Locate the cell with the specified text and output its (X, Y) center coordinate. 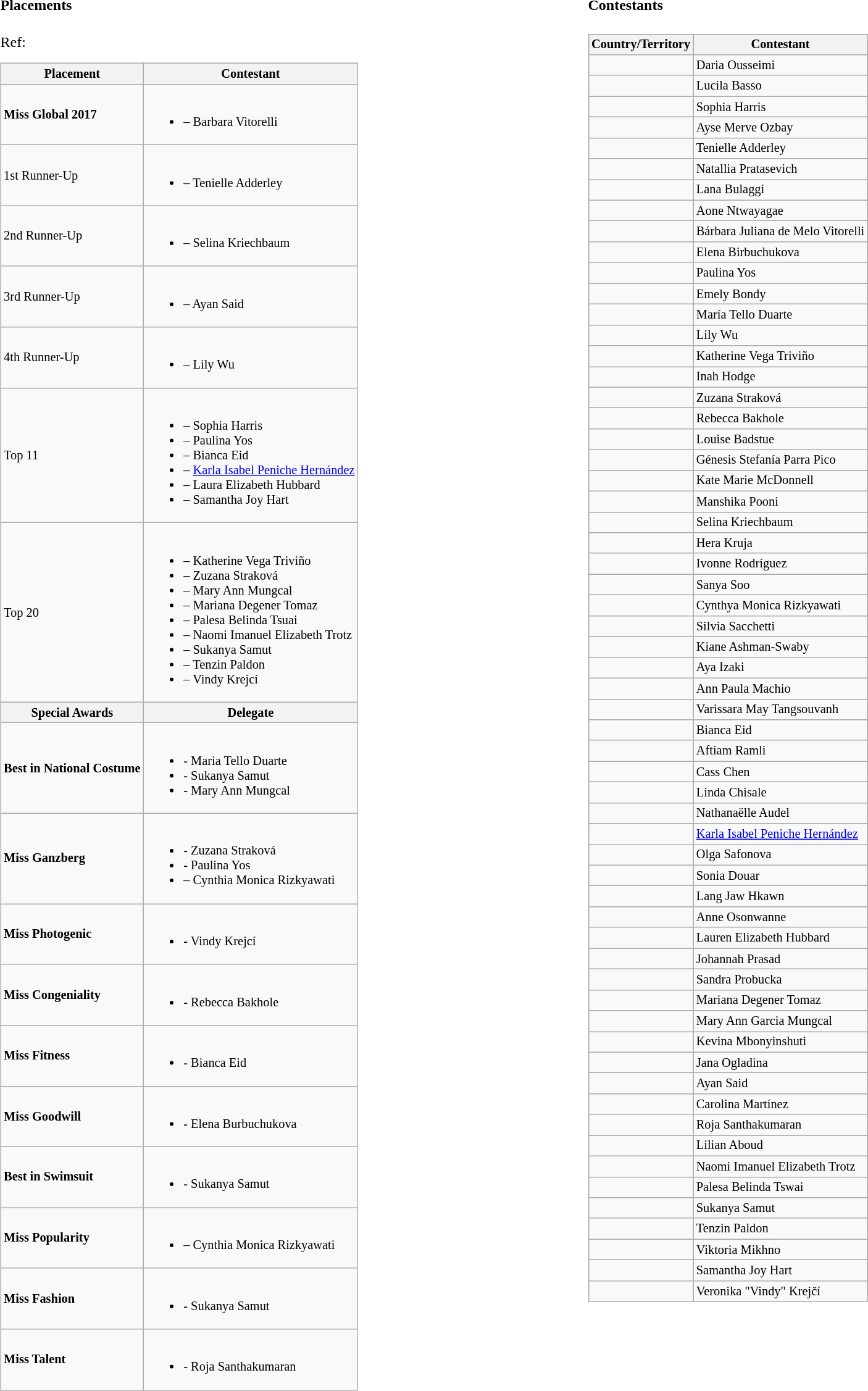
4th Runner-Up (72, 357)
Sanya Soo (780, 585)
Karla Isabel Peniche Hernández (780, 834)
Special Awards (72, 712)
Olga Safonova (780, 855)
Kevina Mbonyinshuti (780, 1042)
Miss Ganzberg (72, 858)
Aftiam Ramli (780, 751)
– Tenielle Adderley (251, 175)
Mariana Degener Tomaz (780, 1000)
Miss Goodwill (72, 1116)
Bianca Eid (780, 730)
Ann Paula Machio (780, 688)
Tenzin Paldon (780, 1229)
Jana Ogladina (780, 1063)
Naomi Imanuel Elizabeth Trotz (780, 1166)
- Maria Tello Duarte - Sukanya Samut - Mary Ann Mungcal (251, 768)
Lilian Aboud (780, 1146)
Bárbara Juliana de Melo Vitorelli (780, 232)
Lauren Elizabeth Hubbard (780, 938)
Génesis Stefanía Parra Pico (780, 460)
- Roja Santhakumaran (251, 1360)
Sonia Douar (780, 875)
Aone Ntwayagae (780, 211)
Sandra Probucka (780, 980)
Miss Fitness (72, 1056)
– Lily Wu (251, 357)
Natallia Pratasevich (780, 169)
Miss Fashion (72, 1298)
Kiane Ashman-Swaby (780, 647)
Top 20 (72, 612)
Zuzana Straková (780, 398)
2nd Runner-Up (72, 236)
Miss Photogenic (72, 934)
Hera Kruja (780, 543)
Best in National Costume (72, 768)
Miss Global 2017 (72, 114)
Louise Badstue (780, 440)
Samantha Joy Hart (780, 1271)
- Elena Burbuchukova (251, 1116)
– Selina Kriechbaum (251, 236)
Delegate (251, 712)
Varissara May Tangsouvanh (780, 709)
Ayan Said (780, 1084)
Sophia Harris (780, 107)
Miss Congeniality (72, 995)
Nathanaëlle Audel (780, 813)
1st Runner-Up (72, 175)
Paulina Yos (780, 273)
– Barbara Vitorelli (251, 114)
Daria Ousseimi (780, 65)
Palesa Belinda Tswai (780, 1187)
Country/Territory (641, 44)
Cass Chen (780, 772)
Rebecca Bakhole (780, 419)
Linda Chisale (780, 793)
Emely Bondy (780, 294)
Selina Kriechbaum (780, 522)
Anne Osonwanne (780, 917)
Lang Jaw Hkawn (780, 896)
Inah Hodge (780, 377)
3rd Runner-Up (72, 296)
Placement (72, 73)
Elena Birbuchukova (780, 253)
Carolina Martínez (780, 1105)
- Bianca Eid (251, 1056)
Mary Ann Garcia Mungcal (780, 1021)
Ivonne Rodríguez (780, 564)
- Vindy Krejcí (251, 934)
- Rebecca Bakhole (251, 995)
– Ayan Said (251, 296)
Johannah Prasad (780, 959)
Miss Popularity (72, 1238)
Cynthya Monica Rizkyawati (780, 606)
Katherine Vega Triviño (780, 356)
– Sophia Harris – Paulina Yos – Bianca Eid – Karla Isabel Peniche Hernández – Laura Elizabeth Hubbard – Samantha Joy Hart (251, 455)
Roja Santhakumaran (780, 1125)
Manshika Pooni (780, 501)
Miss Talent (72, 1360)
Sukanya Samut (780, 1208)
Best in Swimsuit (72, 1177)
Kate Marie McDonnell (780, 481)
Viktoria Mikhno (780, 1250)
- Zuzana Straková - Paulina Yos – Cynthia Monica Rizkyawati (251, 858)
Lucila Basso (780, 86)
Ayse Merve Ozbay (780, 128)
Lana Bulaggi (780, 190)
Tenielle Adderley (780, 148)
Veronika "Vindy" Krejčí (780, 1291)
Aya Izaki (780, 668)
María Tello Duarte (780, 315)
– Cynthia Monica Rizkyawati (251, 1238)
Top 11 (72, 455)
Silvia Sacchetti (780, 626)
Lily Wu (780, 335)
